Search for the cell housing the specified text and yield its (x, y) center coordinate. 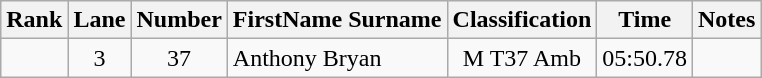
Lane (100, 20)
Notes (727, 20)
37 (179, 58)
FirstName Surname (337, 20)
Time (645, 20)
05:50.78 (645, 58)
3 (100, 58)
Rank (34, 20)
Number (179, 20)
M T37 Amb (522, 58)
Anthony Bryan (337, 58)
Classification (522, 20)
